Output the (X, Y) coordinate of the center of the cell containing the given text.  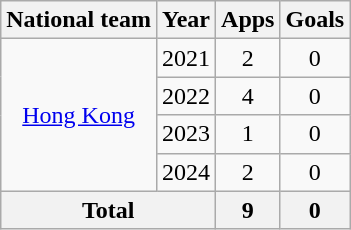
2021 (186, 58)
Year (186, 20)
9 (248, 210)
National team (79, 20)
Total (108, 210)
Goals (315, 20)
2023 (186, 134)
1 (248, 134)
4 (248, 96)
2024 (186, 172)
Hong Kong (79, 115)
Apps (248, 20)
2022 (186, 96)
